Find where the given text appears and provide that cell's center as [X, Y] coordinate. 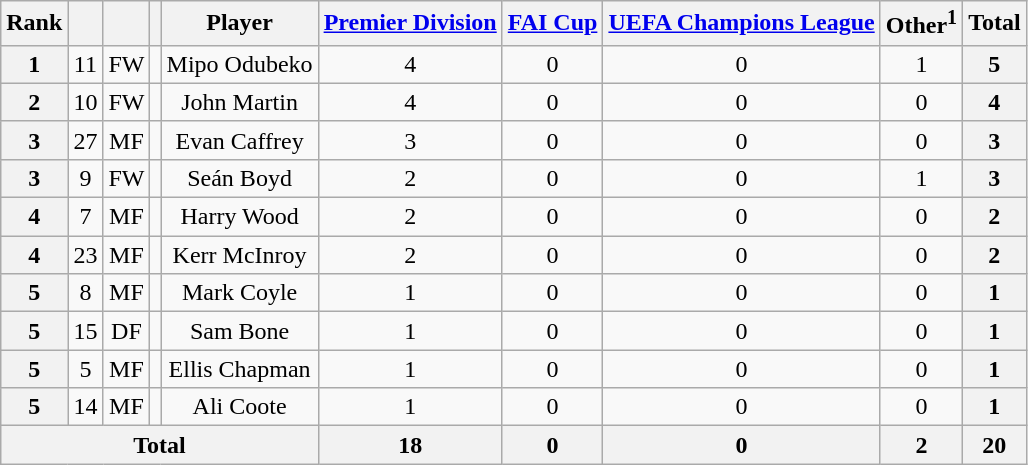
John Martin [240, 102]
11 [86, 64]
Premier Division [410, 24]
Other1 [921, 24]
9 [86, 178]
FAI Cup [552, 24]
Player [240, 24]
10 [86, 102]
UEFA Champions League [742, 24]
Ellis Chapman [240, 369]
14 [86, 407]
8 [86, 293]
Sam Bone [240, 331]
Kerr McInroy [240, 255]
Mipo Odubeko [240, 64]
20 [995, 445]
15 [86, 331]
27 [86, 140]
7 [86, 217]
DF [126, 331]
18 [410, 445]
Mark Coyle [240, 293]
Evan Caffrey [240, 140]
23 [86, 255]
Harry Wood [240, 217]
Ali Coote [240, 407]
Rank [34, 24]
Seán Boyd [240, 178]
